Return (x, y) of the center of cell containing provided text 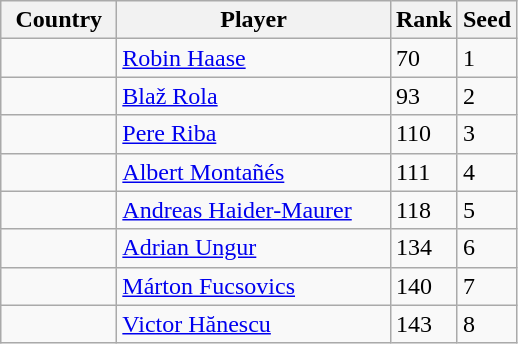
Player (254, 20)
118 (424, 210)
Pere Riba (254, 134)
140 (424, 286)
2 (486, 96)
7 (486, 286)
Blaž Rola (254, 96)
Seed (486, 20)
111 (424, 172)
Albert Montañés (254, 172)
6 (486, 248)
134 (424, 248)
Rank (424, 20)
Victor Hănescu (254, 324)
Adrian Ungur (254, 248)
110 (424, 134)
3 (486, 134)
4 (486, 172)
8 (486, 324)
Andreas Haider-Maurer (254, 210)
1 (486, 58)
70 (424, 58)
Country (59, 20)
Robin Haase (254, 58)
Márton Fucsovics (254, 286)
5 (486, 210)
93 (424, 96)
143 (424, 324)
